Output the (X, Y) coordinate of the center of the cell containing the given text.  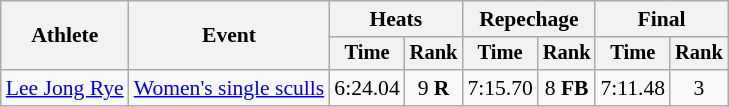
3 (699, 88)
8 FB (567, 88)
Repechage (528, 19)
Athlete (65, 36)
Lee Jong Rye (65, 88)
6:24.04 (366, 88)
Event (230, 36)
9 R (434, 88)
Women's single sculls (230, 88)
7:15.70 (500, 88)
Heats (396, 19)
Final (661, 19)
7:11.48 (632, 88)
